From the cell containing the given text, extract its center point as [x, y] coordinate. 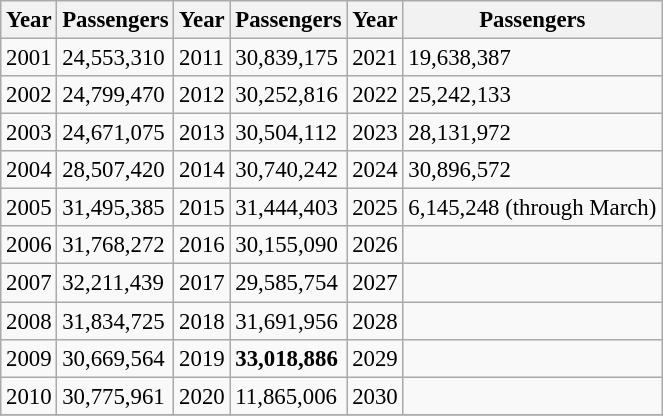
2002 [29, 95]
2003 [29, 133]
2017 [202, 283]
11,865,006 [288, 396]
30,669,564 [116, 358]
2022 [375, 95]
19,638,387 [532, 58]
2015 [202, 208]
2010 [29, 396]
6,145,248 (through March) [532, 208]
2025 [375, 208]
2011 [202, 58]
2028 [375, 321]
30,896,572 [532, 170]
2008 [29, 321]
24,671,075 [116, 133]
31,691,956 [288, 321]
2012 [202, 95]
28,131,972 [532, 133]
31,495,385 [116, 208]
30,775,961 [116, 396]
30,155,090 [288, 245]
2013 [202, 133]
2026 [375, 245]
29,585,754 [288, 283]
30,252,816 [288, 95]
30,839,175 [288, 58]
2018 [202, 321]
2021 [375, 58]
2004 [29, 170]
2020 [202, 396]
2009 [29, 358]
2001 [29, 58]
2030 [375, 396]
2005 [29, 208]
2024 [375, 170]
30,740,242 [288, 170]
24,553,310 [116, 58]
24,799,470 [116, 95]
25,242,133 [532, 95]
2007 [29, 283]
31,834,725 [116, 321]
32,211,439 [116, 283]
31,768,272 [116, 245]
2016 [202, 245]
2006 [29, 245]
2027 [375, 283]
2029 [375, 358]
28,507,420 [116, 170]
2019 [202, 358]
2014 [202, 170]
30,504,112 [288, 133]
31,444,403 [288, 208]
33,018,886 [288, 358]
2023 [375, 133]
